Return the [x, y] coordinate for the center point of the cell that contains the specified text.  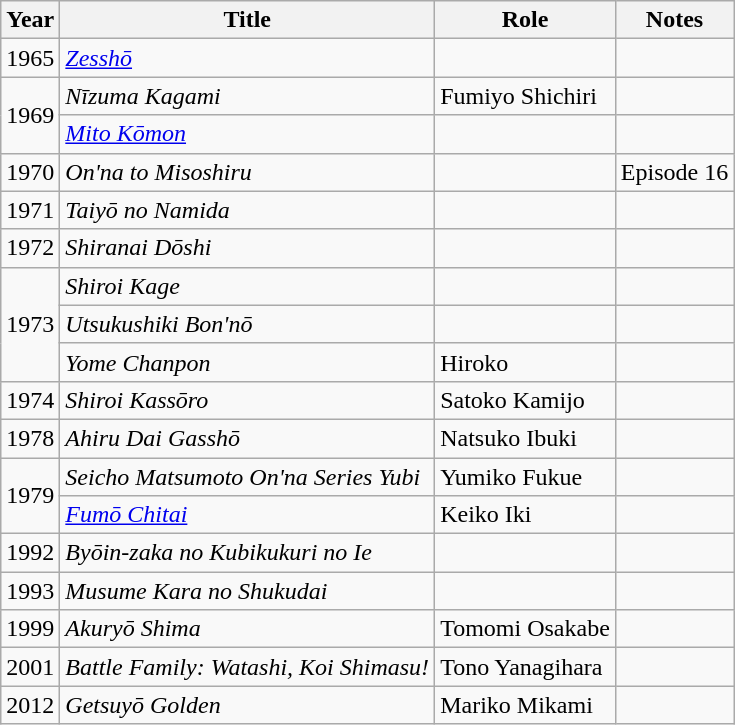
1971 [30, 210]
Shiroi Kassōro [248, 400]
Tomomi Osakabe [526, 629]
Shiroi Kage [248, 286]
Taiyō no Namida [248, 210]
Title [248, 20]
Zesshō [248, 58]
1972 [30, 248]
Musume Kara no Shukudai [248, 591]
Shiranai Dōshi [248, 248]
Keiko Iki [526, 515]
1992 [30, 553]
1973 [30, 324]
Utsukushiki Bon'nō [248, 324]
2012 [30, 705]
Role [526, 20]
Byōin-zaka no Kubikukuri no Ie [248, 553]
Fumō Chitai [248, 515]
Nīzuma Kagami [248, 96]
Getsuyō Golden [248, 705]
1970 [30, 172]
Notes [674, 20]
Ahiru Dai Gasshō [248, 438]
1978 [30, 438]
Episode 16 [674, 172]
Tono Yanagihara [526, 667]
1974 [30, 400]
Year [30, 20]
Natsuko Ibuki [526, 438]
Mariko Mikami [526, 705]
1979 [30, 496]
Akuryō Shima [248, 629]
On'na to Misoshiru [248, 172]
1993 [30, 591]
2001 [30, 667]
Seicho Matsumoto On'na Series Yubi [248, 477]
Satoko Kamijo [526, 400]
Yome Chanpon [248, 362]
Mito Kōmon [248, 134]
Yumiko Fukue [526, 477]
1965 [30, 58]
Hiroko [526, 362]
Battle Family: Watashi, Koi Shimasu! [248, 667]
1999 [30, 629]
Fumiyo Shichiri [526, 96]
1969 [30, 115]
